For the text-containing cell, return its midpoint in [X, Y] coordinate format. 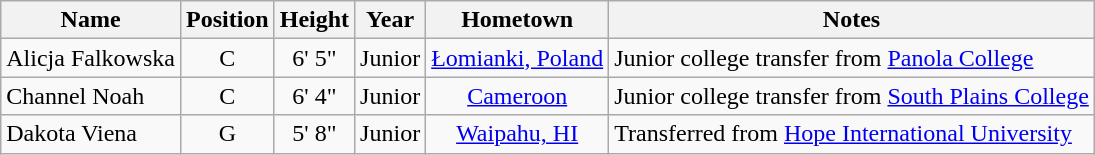
6' 4" [314, 96]
Junior college transfer from Panola College [852, 58]
Transferred from Hope International University [852, 134]
Notes [852, 20]
Height [314, 20]
Channel Noah [91, 96]
Łomianki, Poland [518, 58]
6' 5" [314, 58]
Alicja Falkowska [91, 58]
Waipahu, HI [518, 134]
G [227, 134]
Position [227, 20]
5' 8" [314, 134]
Dakota Viena [91, 134]
Hometown [518, 20]
Cameroon [518, 96]
Name [91, 20]
Year [390, 20]
Junior college transfer from South Plains College [852, 96]
